For the text-containing cell, return its midpoint in [x, y] coordinate format. 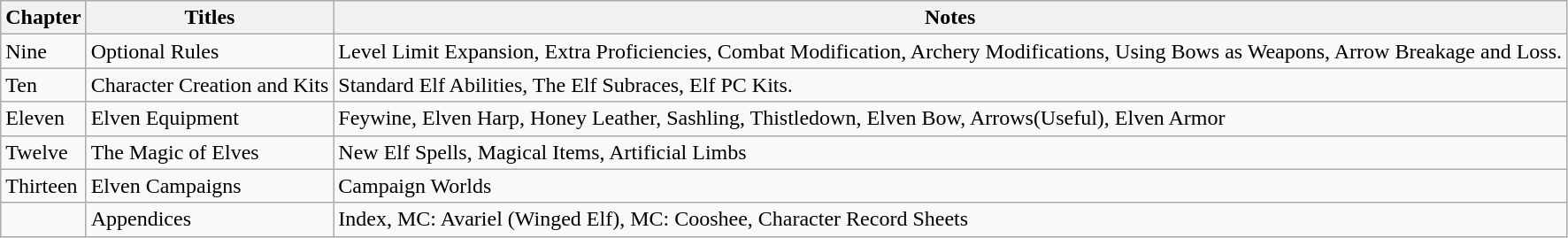
Optional Rules [210, 51]
Character Creation and Kits [210, 85]
Twelve [43, 152]
Chapter [43, 18]
Index, MC: Avariel (Winged Elf), MC: Cooshee, Character Record Sheets [950, 219]
Appendices [210, 219]
Notes [950, 18]
Elven Campaigns [210, 186]
Thirteen [43, 186]
Standard Elf Abilities, The Elf Subraces, Elf PC Kits. [950, 85]
Nine [43, 51]
Campaign Worlds [950, 186]
Titles [210, 18]
Elven Equipment [210, 119]
Feywine, Elven Harp, Honey Leather, Sashling, Thistledown, Elven Bow, Arrows(Useful), Elven Armor [950, 119]
Eleven [43, 119]
The Magic of Elves [210, 152]
New Elf Spells, Magical Items, Artificial Limbs [950, 152]
Ten [43, 85]
Level Limit Expansion, Extra Proficiencies, Combat Modification, Archery Modifications, Using Bows as Weapons, Arrow Breakage and Loss. [950, 51]
